Identify which cell holds the provided text, then report its [x, y] central coordinate. 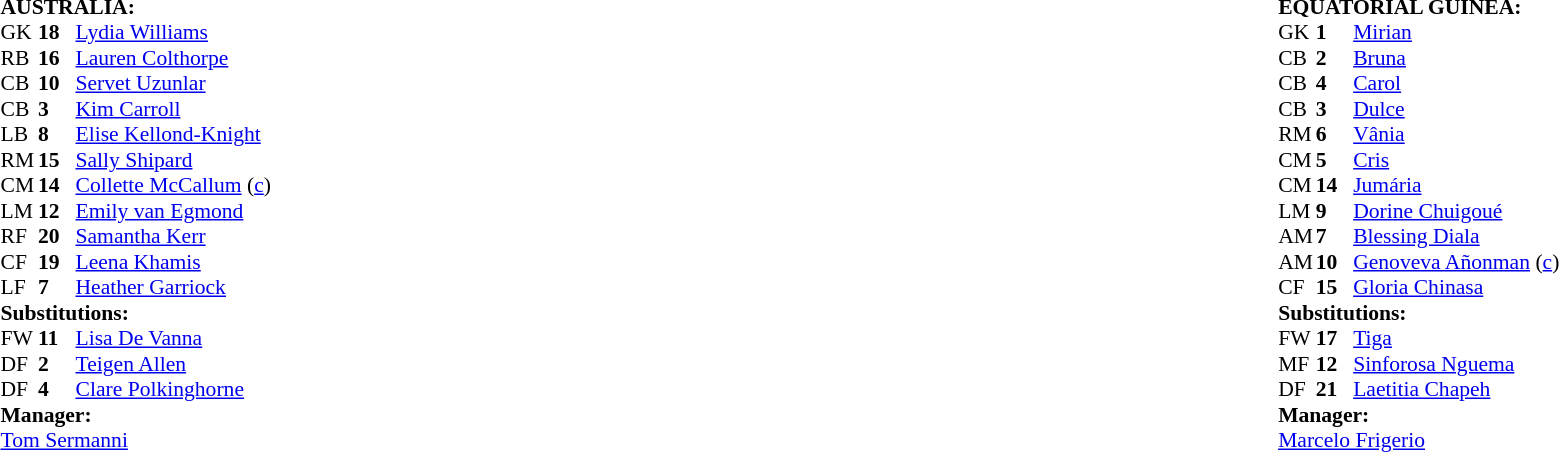
Servet Uzunlar [174, 83]
Lisa De Vanna [174, 339]
Cris [1456, 160]
Bruna [1456, 58]
LB [19, 135]
Teigen Allen [174, 364]
9 [1335, 211]
MF [1297, 364]
Lydia Williams [174, 33]
17 [1335, 339]
Laetitia Chapeh [1456, 389]
Tiga [1456, 339]
Gloria Chinasa [1456, 287]
RB [19, 58]
6 [1335, 135]
Sally Shipard [174, 160]
16 [57, 58]
Heather Garriock [174, 287]
Dorine Chuigoué [1456, 211]
Leena Khamis [174, 262]
20 [57, 237]
8 [57, 135]
Collette McCallum (c) [174, 185]
Dulce [1456, 109]
Lauren Colthorpe [174, 58]
21 [1335, 389]
Vânia [1456, 135]
Jumária [1456, 185]
Blessing Diala [1456, 237]
1 [1335, 33]
LF [19, 287]
Samantha Kerr [174, 237]
19 [57, 262]
Carol [1456, 83]
RF [19, 237]
11 [57, 339]
Kim Carroll [174, 109]
5 [1335, 160]
Mirian [1456, 33]
Genoveva Añonman (c) [1456, 262]
Sinforosa Nguema [1456, 364]
Elise Kellond-Knight [174, 135]
18 [57, 33]
Emily van Egmond [174, 211]
Clare Polkinghorne [174, 389]
